Extract the (x, y) coordinate from the center of the cell holding the provided text.  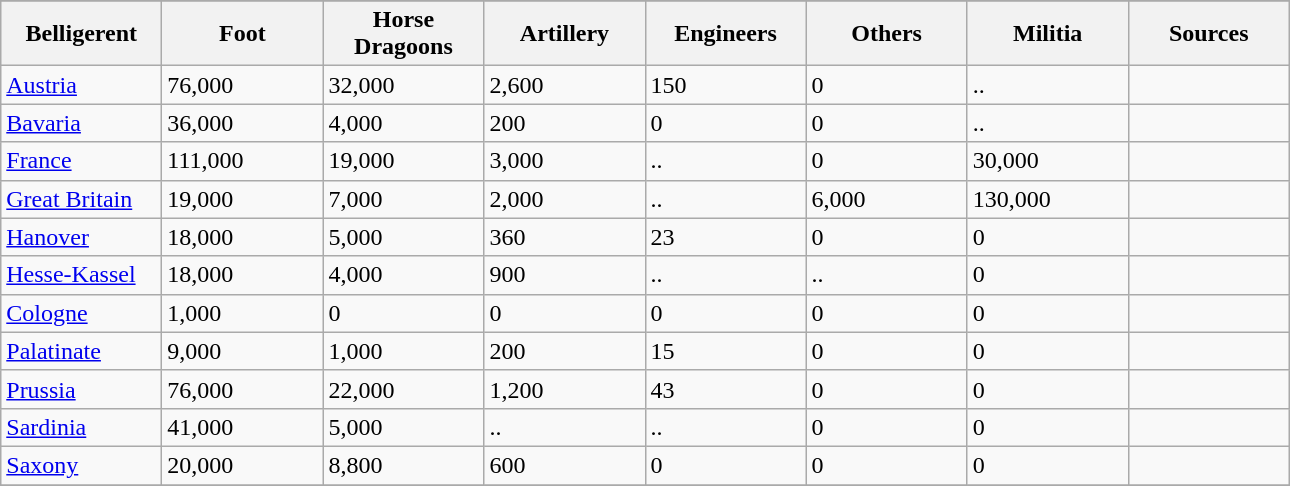
7,000 (404, 199)
6,000 (886, 199)
23 (726, 237)
130,000 (1048, 199)
111,000 (242, 161)
20,000 (242, 465)
Artillery (564, 34)
Saxony (82, 465)
Hesse-Kassel (82, 275)
22,000 (404, 389)
1,200 (564, 389)
Sardinia (82, 427)
Engineers (726, 34)
France (82, 161)
Cologne (82, 313)
Austria (82, 85)
Foot (242, 34)
900 (564, 275)
Palatinate (82, 351)
Prussia (82, 389)
Hanover (82, 237)
Bavaria (82, 123)
Others (886, 34)
HorseDragoons (404, 34)
2,600 (564, 85)
Great Britain (82, 199)
41,000 (242, 427)
2,000 (564, 199)
600 (564, 465)
150 (726, 85)
15 (726, 351)
Sources (1208, 34)
32,000 (404, 85)
8,800 (404, 465)
360 (564, 237)
36,000 (242, 123)
Belligerent (82, 34)
43 (726, 389)
Militia (1048, 34)
3,000 (564, 161)
9,000 (242, 351)
30,000 (1048, 161)
